Capture the cell that displays the provided text and extract its (X, Y) central coordinate. 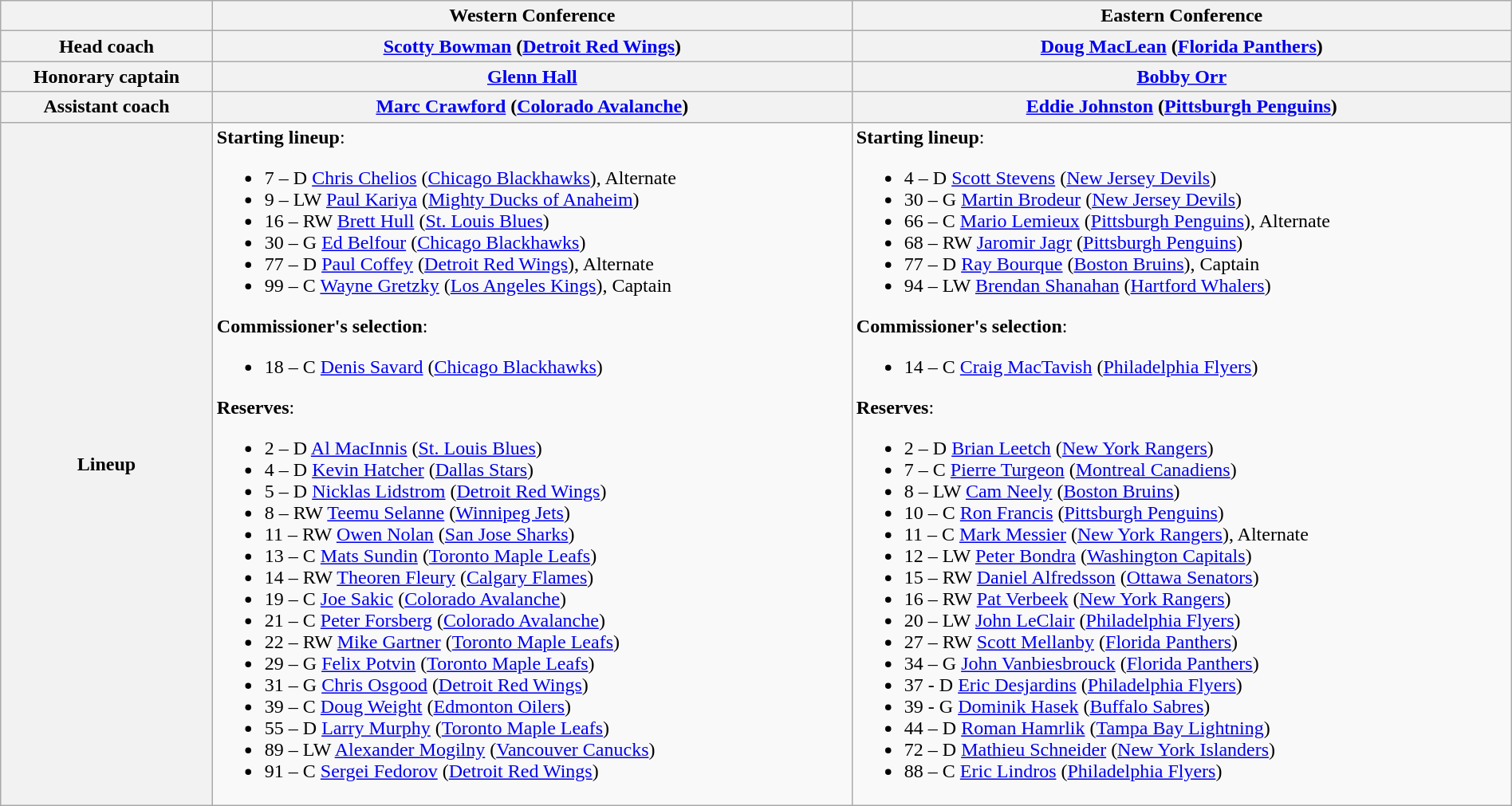
Head coach (107, 46)
Honorary captain (107, 77)
Scotty Bowman (Detroit Red Wings) (532, 46)
Western Conference (532, 16)
Doug MacLean (Florida Panthers) (1182, 46)
Eddie Johnston (Pittsburgh Penguins) (1182, 107)
Assistant coach (107, 107)
Eastern Conference (1182, 16)
Lineup (107, 464)
Marc Crawford (Colorado Avalanche) (532, 107)
Glenn Hall (532, 77)
Bobby Orr (1182, 77)
